For the text-containing cell, return its midpoint in [x, y] coordinate format. 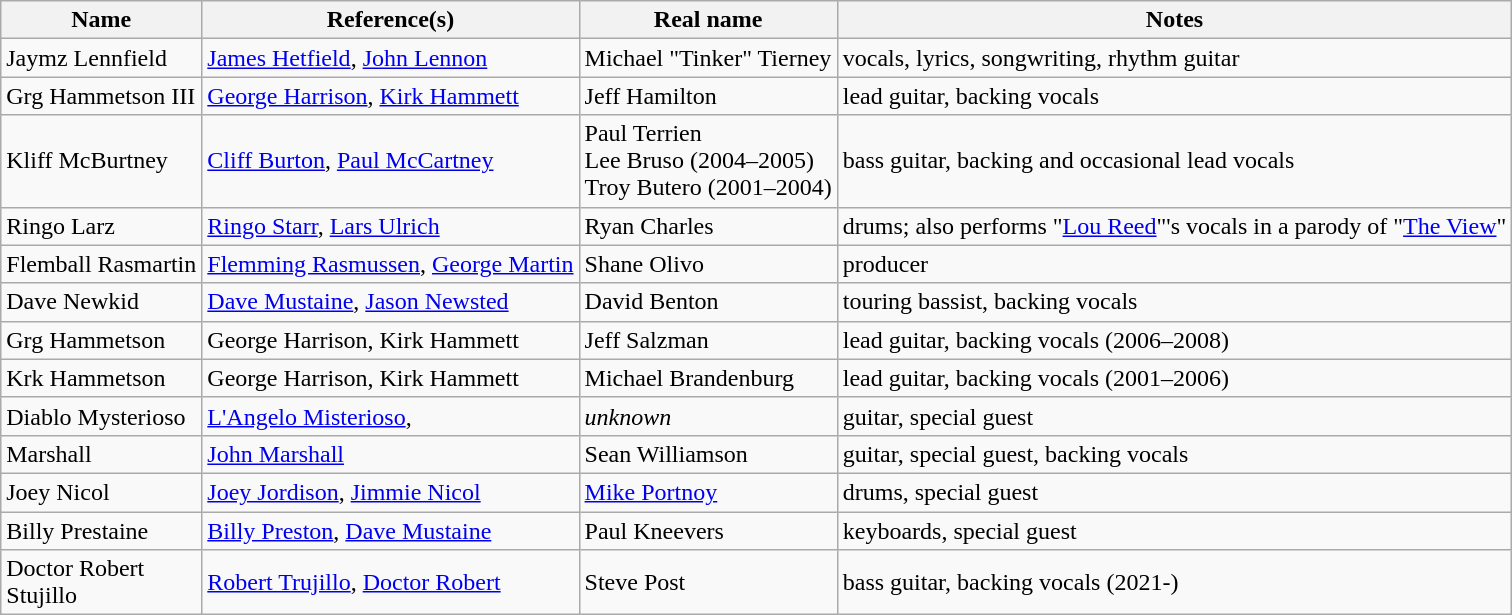
Ringo Starr, Lars Ulrich [390, 226]
Name [102, 20]
touring bassist, backing vocals [1174, 302]
Dave Newkid [102, 302]
guitar, special guest, backing vocals [1174, 454]
Joey Jordison, Jimmie Nicol [390, 492]
lead guitar, backing vocals (2001–2006) [1174, 378]
Ryan Charles [708, 226]
guitar, special guest [1174, 416]
Cliff Burton, Paul McCartney [390, 161]
L'Angelo Misterioso, [390, 416]
bass guitar, backing vocals (2021-) [1174, 582]
David Benton [708, 302]
Robert Trujillo, Doctor Robert [390, 582]
drums; also performs "Lou Reed"'s vocals in a parody of "The View" [1174, 226]
keyboards, special guest [1174, 531]
Paul TerrienLee Bruso (2004–2005)Troy Butero (2001–2004) [708, 161]
Marshall [102, 454]
Kliff McBurtney [102, 161]
Jeff Hamilton [708, 96]
Steve Post [708, 582]
Flemming Rasmussen, George Martin [390, 264]
Jeff Salzman [708, 340]
Shane Olivo [708, 264]
Real name [708, 20]
Michael Brandenburg [708, 378]
bass guitar, backing and occasional lead vocals [1174, 161]
Dave Mustaine, Jason Newsted [390, 302]
Jaymz Lennfield [102, 58]
Doctor RobertStujillo [102, 582]
Billy Preston, Dave Mustaine [390, 531]
Krk Hammetson [102, 378]
Billy Prestaine [102, 531]
Joey Nicol [102, 492]
unknown [708, 416]
Flemball Rasmartin [102, 264]
vocals, lyrics, songwriting, rhythm guitar [1174, 58]
producer [1174, 264]
lead guitar, backing vocals (2006–2008) [1174, 340]
Reference(s) [390, 20]
drums, special guest [1174, 492]
Grg Hammetson III [102, 96]
Michael "Tinker" Tierney [708, 58]
lead guitar, backing vocals [1174, 96]
Mike Portnoy [708, 492]
Notes [1174, 20]
Paul Kneevers [708, 531]
Grg Hammetson [102, 340]
Diablo Mysterioso [102, 416]
Sean Williamson [708, 454]
Ringo Larz [102, 226]
John Marshall [390, 454]
James Hetfield, John Lennon [390, 58]
